Identify which cell holds the provided text, then report its [x, y] central coordinate. 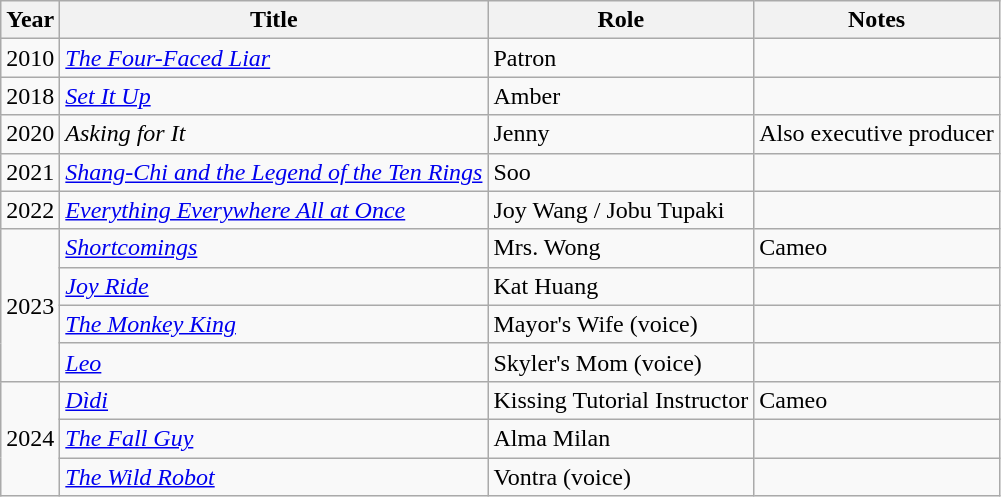
Vontra (voice) [621, 477]
Joy Ride [274, 286]
Dìdi [274, 400]
Mrs. Wong [621, 248]
2021 [30, 172]
The Wild Robot [274, 477]
Leo [274, 362]
2024 [30, 438]
Joy Wang / Jobu Tupaki [621, 210]
Patron [621, 58]
Kat Huang [621, 286]
Title [274, 20]
The Four-Faced Liar [274, 58]
2023 [30, 305]
Shortcomings [274, 248]
Everything Everywhere All at Once [274, 210]
2010 [30, 58]
Shang-Chi and the Legend of the Ten Rings [274, 172]
Kissing Tutorial Instructor [621, 400]
Amber [621, 96]
Set It Up [274, 96]
Soo [621, 172]
Jenny [621, 134]
2020 [30, 134]
Alma Milan [621, 438]
Asking for It [274, 134]
Mayor's Wife (voice) [621, 324]
The Fall Guy [274, 438]
Also executive producer [877, 134]
2018 [30, 96]
The Monkey King [274, 324]
Role [621, 20]
Skyler's Mom (voice) [621, 362]
2022 [30, 210]
Notes [877, 20]
Year [30, 20]
